Capture the cell that displays the provided text and extract its [X, Y] central coordinate. 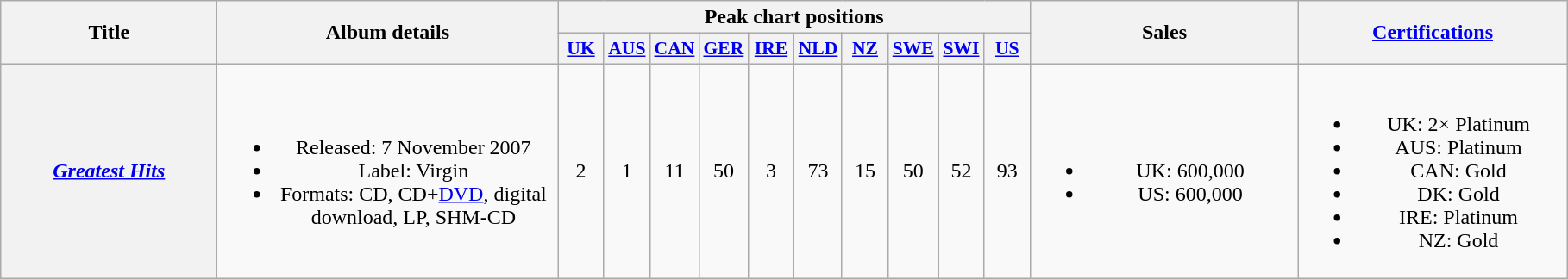
11 [674, 170]
15 [864, 170]
93 [1007, 170]
NZ [864, 49]
NLD [818, 49]
Peak chart positions [794, 17]
AUS [626, 49]
US [1007, 49]
Greatest Hits [109, 170]
3 [771, 170]
Sales [1164, 33]
SWI [961, 49]
SWE [913, 49]
CAN [674, 49]
Album details [388, 33]
52 [961, 170]
1 [626, 170]
Title [109, 33]
UK: 2× PlatinumAUS: PlatinumCAN: GoldDK: GoldIRE: PlatinumNZ: Gold [1433, 170]
Certifications [1433, 33]
73 [818, 170]
GER [723, 49]
IRE [771, 49]
UK: 600,000US: 600,000 [1164, 170]
Released: 7 November 2007Label: VirginFormats: CD, CD+DVD, digital download, LP, SHM-CD [388, 170]
2 [581, 170]
UK [581, 49]
